Extract the (x, y) coordinate from the center of the cell holding the provided text.  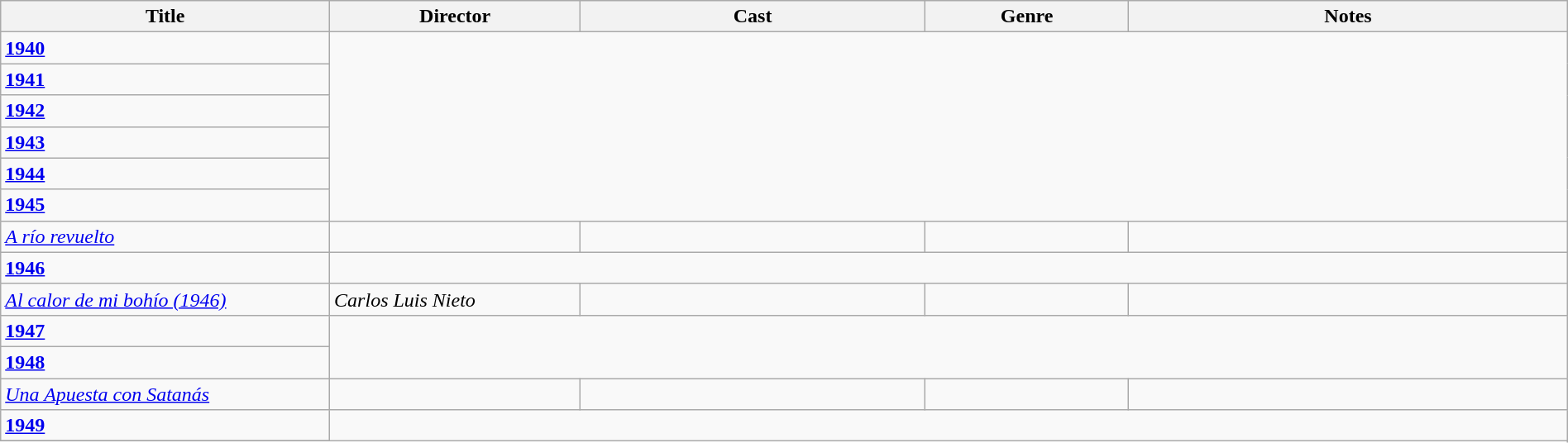
1946 (165, 268)
1945 (165, 205)
1944 (165, 174)
A río revuelto (165, 236)
Una Apuesta con Satanás (165, 394)
1949 (165, 426)
Director (455, 17)
Genre (1026, 17)
Notes (1348, 17)
Cast (753, 17)
1940 (165, 48)
Title (165, 17)
Al calor de mi bohío (1946) (165, 299)
1942 (165, 111)
1948 (165, 362)
1941 (165, 79)
1943 (165, 142)
Carlos Luis Nieto (455, 299)
1947 (165, 331)
